Return [X, Y] of the center of cell containing provided text 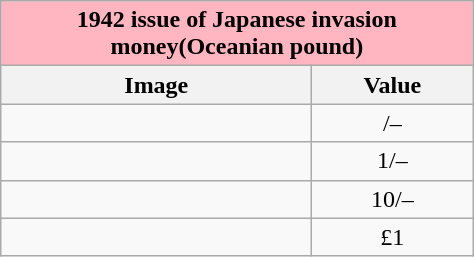
/– [392, 123]
1/– [392, 161]
1942 issue of Japanese invasion money(Oceanian pound) [237, 34]
£1 [392, 237]
Image [156, 85]
Value [392, 85]
10/– [392, 199]
